Detect which cell encompasses the target text, then output its [X, Y] center coordinate. 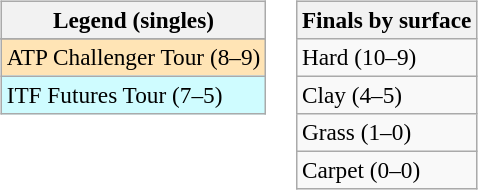
Legend (singles) [133, 20]
Carpet (0–0) [387, 171]
Finals by surface [387, 20]
Grass (1–0) [387, 133]
Hard (10–9) [387, 57]
Clay (4–5) [387, 95]
ITF Futures Tour (7–5) [133, 95]
ATP Challenger Tour (8–9) [133, 57]
